For the text-containing cell, return its midpoint in [x, y] coordinate format. 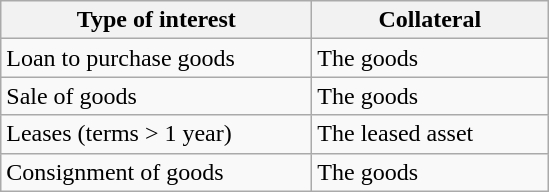
Loan to purchase goods [156, 58]
The leased asset [430, 134]
Sale of goods [156, 96]
Collateral [430, 20]
Leases (terms > 1 year) [156, 134]
Consignment of goods [156, 172]
Type of interest [156, 20]
